Return [x, y] of the center of cell containing provided text 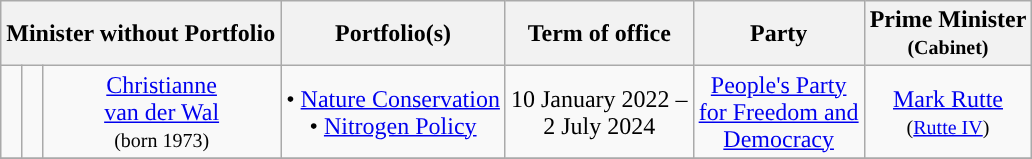
Mark Rutte (Rutte IV) [948, 112]
Prime Minister (Cabinet) [948, 34]
• Nature Conservation • Nitrogen Policy [394, 112]
Term of office [599, 34]
Party [778, 34]
Portfolio(s) [394, 34]
Christianne van der Wal (born 1973) [162, 112]
10 January 2022 – 2 July 2024 [599, 112]
People's Party for Freedom and Democracy [778, 112]
Minister without Portfolio [141, 34]
